Locate the cell with the specified text and output its [X, Y] center coordinate. 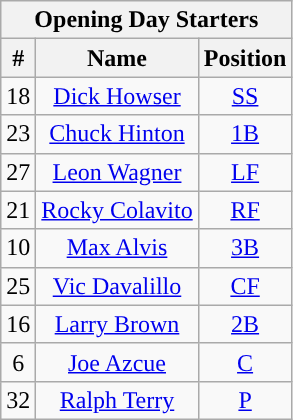
LF [245, 172]
Position [245, 58]
Joe Azcue [117, 362]
21 [18, 210]
Max Alvis [117, 248]
P [245, 400]
Larry Brown [117, 324]
# [18, 58]
6 [18, 362]
16 [18, 324]
32 [18, 400]
Opening Day Starters [146, 20]
25 [18, 286]
Vic Davalillo [117, 286]
Name [117, 58]
2B [245, 324]
RF [245, 210]
1B [245, 134]
CF [245, 286]
10 [18, 248]
SS [245, 96]
Chuck Hinton [117, 134]
Leon Wagner [117, 172]
Rocky Colavito [117, 210]
18 [18, 96]
27 [18, 172]
3B [245, 248]
C [245, 362]
23 [18, 134]
Dick Howser [117, 96]
Ralph Terry [117, 400]
